Extract the (X, Y) coordinate from the center of the cell holding the provided text.  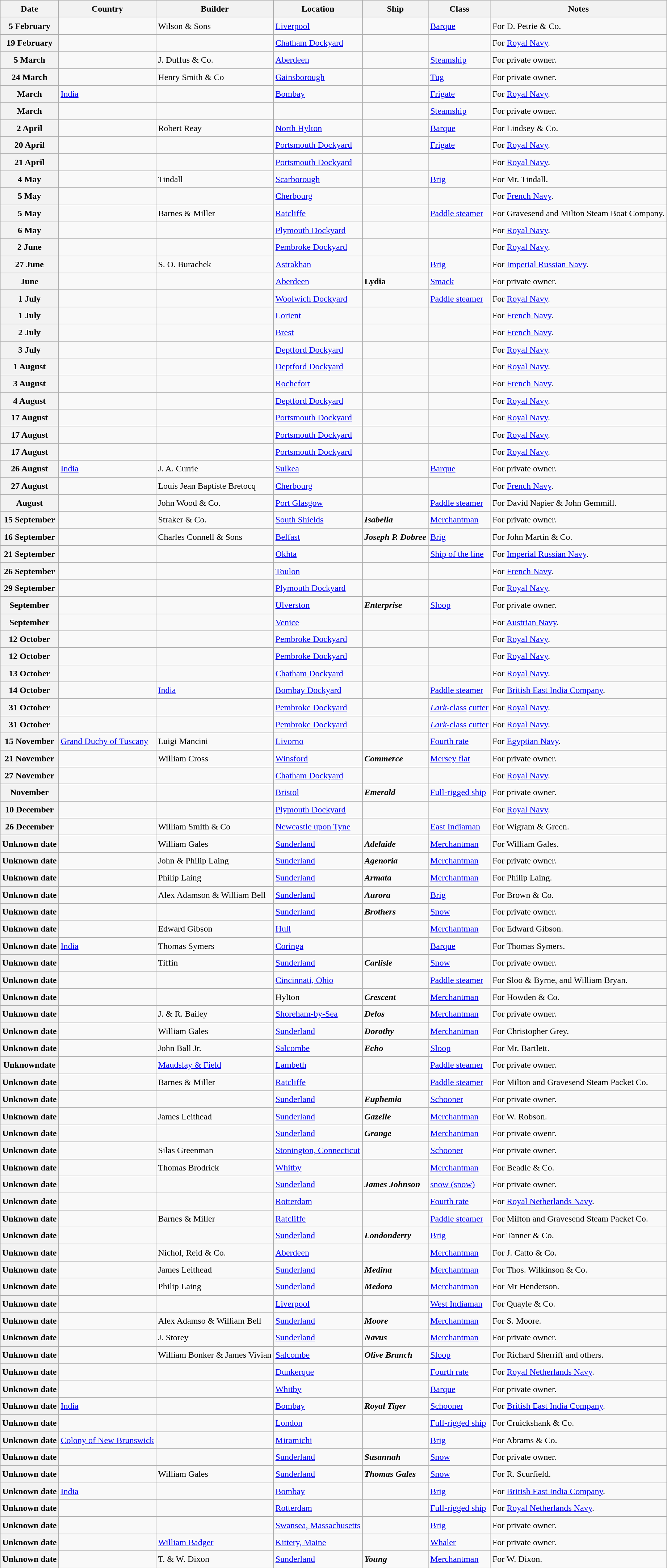
Thomas Brodrick (215, 1167)
29 September (30, 588)
Louis Jean Baptiste Bretocq (215, 486)
15 November (30, 741)
Ship of the line (460, 554)
27 November (30, 775)
For John Martin & Co. (578, 537)
snow (snow) (460, 1185)
North Hylton (318, 128)
S. O. Burachek (215, 264)
Notes (578, 9)
Toulon (318, 571)
For W. Robson. (578, 1117)
Bristol (318, 793)
J. Duffus & Co. (215, 60)
For Lindsey & Co. (578, 128)
Alex Adamson & William Bell (215, 895)
For Thomas Symers. (578, 946)
William Smith & Co (215, 827)
Wilson & Sons (215, 26)
Scarborough (318, 179)
James Johnson (395, 1185)
For Egyptian Navy. (578, 741)
Lydia (395, 282)
21 April (30, 162)
Colony of New Brunswick (107, 1440)
For Quayle & Co. (578, 1304)
Grange (395, 1133)
Rochefort (318, 384)
For private owenr. (578, 1133)
Hull (318, 929)
William Cross (215, 759)
Kittery, Maine (318, 1542)
T. & W. Dixon (215, 1559)
Date (30, 9)
Dorothy (395, 1031)
Edward Gibson (215, 929)
For Christopher Grey. (578, 1031)
Mersey flat (460, 759)
For W. Dixon. (578, 1559)
For William Gales. (578, 844)
Coringa (318, 946)
For Brown & Co. (578, 895)
15 September (30, 520)
26 August (30, 468)
Cincinnati, Ohio (318, 980)
Luigi Mancini (215, 741)
Henry Smith & Co (215, 77)
26 September (30, 571)
South Shields (318, 520)
Ship (395, 9)
Belfast (318, 537)
August (30, 503)
Dunkerque (318, 1372)
John & Philip Laing (215, 861)
For Edward Gibson. (578, 929)
19 February (30, 43)
J. A. Currie (215, 468)
Silas Greenman (215, 1151)
Shoreham-by-Sea (318, 1014)
Tindall (215, 179)
27 June (30, 264)
Venice (318, 622)
Builder (215, 9)
Whaler (460, 1542)
For Mr. Bartlett. (578, 1048)
Gazelle (395, 1117)
Ulverston (318, 605)
Newcastle upon Tyne (318, 827)
Gainsborough (318, 77)
Adelaide (395, 844)
For D. Petrie & Co. (578, 26)
Robert Reay (215, 128)
For Abrams & Co. (578, 1440)
16 September (30, 537)
For Mr Henderson. (578, 1287)
November (30, 793)
4 May (30, 179)
Stonington, Connecticut (318, 1151)
For Mr. Tindall. (578, 179)
Maudslay & Field (215, 1065)
Charles Connell & Sons (215, 537)
For Howden & Co. (578, 997)
For R. Scurfield. (578, 1474)
Aurora (395, 895)
John Ball Jr. (215, 1048)
26 December (30, 827)
Swansea, Massachusetts (318, 1525)
Crescent (395, 997)
Moore (395, 1321)
Smack (460, 282)
5 February (30, 26)
For Beadle & Co. (578, 1167)
Olive Branch (395, 1355)
John Wood & Co. (215, 503)
Tug (460, 77)
For Philip Laing. (578, 878)
For Austrian Navy. (578, 622)
24 March (30, 77)
21 November (30, 759)
Brothers (395, 912)
Straker & Co. (215, 520)
For Gravesend and Milton Steam Boat Company. (578, 214)
Livorno (318, 741)
Thomas Gales (395, 1474)
20 April (30, 145)
Unknowndate (30, 1065)
Euphemia (395, 1099)
Agenoria (395, 861)
Armata (395, 878)
For S. Moore. (578, 1321)
Londonderry (395, 1235)
Enterprise (395, 605)
For J. Catto & Co. (578, 1253)
21 September (30, 554)
3 July (30, 350)
Medora (395, 1287)
Delos (395, 1014)
27 August (30, 486)
5 March (30, 60)
Alex Adamso & William Bell (215, 1321)
3 August (30, 384)
14 October (30, 690)
1 August (30, 366)
2 April (30, 128)
William Badger (215, 1542)
Winsford (318, 759)
Okhta (318, 554)
Navus (395, 1338)
Lorient (318, 316)
Location (318, 9)
Brest (318, 332)
Miramichi (318, 1440)
For Tanner & Co. (578, 1235)
J. & R. Bailey (215, 1014)
Tiffin (215, 963)
Royal Tiger (395, 1406)
Bombay Dockyard (318, 690)
Carlisle (395, 963)
Country (107, 9)
Young (395, 1559)
4 August (30, 400)
Susannah (395, 1457)
Thomas Symers (215, 946)
13 October (30, 673)
For Cruickshank & Co. (578, 1423)
Medina (395, 1269)
Commerce (395, 759)
For Richard Sherriff and others. (578, 1355)
East Indiaman (460, 827)
10 December (30, 810)
Woolwich Dockyard (318, 298)
William Bonker & James Vivian (215, 1355)
2 June (30, 248)
For Wigram & Green. (578, 827)
Astrakhan (318, 264)
Nichol, Reid & Co. (215, 1253)
Isabella (395, 520)
Joseph P. Dobree (395, 537)
6 May (30, 230)
Port Glasgow (318, 503)
For Sloo & Byrne, and William Bryan. (578, 980)
For David Napier & John Gemmill. (578, 503)
For Thos. Wilkinson & Co. (578, 1269)
Emerald (395, 793)
Sulkea (318, 468)
Lambeth (318, 1065)
Grand Duchy of Tuscany (107, 741)
Class (460, 9)
2 July (30, 332)
Hylton (318, 997)
London (318, 1423)
June (30, 282)
Echo (395, 1048)
West Indiaman (460, 1304)
J. Storey (215, 1338)
